Identify which cell holds the provided text, then report its (x, y) central coordinate. 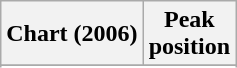
Chart (2006) (72, 34)
Peakposition (189, 34)
